Capture the cell that displays the provided text and extract its [x, y] central coordinate. 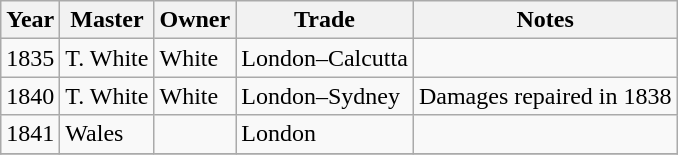
Year [30, 20]
1835 [30, 58]
Master [107, 20]
1841 [30, 134]
London–Calcutta [325, 58]
Notes [545, 20]
1840 [30, 96]
London–Sydney [325, 96]
London [325, 134]
Wales [107, 134]
Trade [325, 20]
Damages repaired in 1838 [545, 96]
Owner [195, 20]
